Determine the (X, Y) coordinate at the center of the cell enclosing the given text.  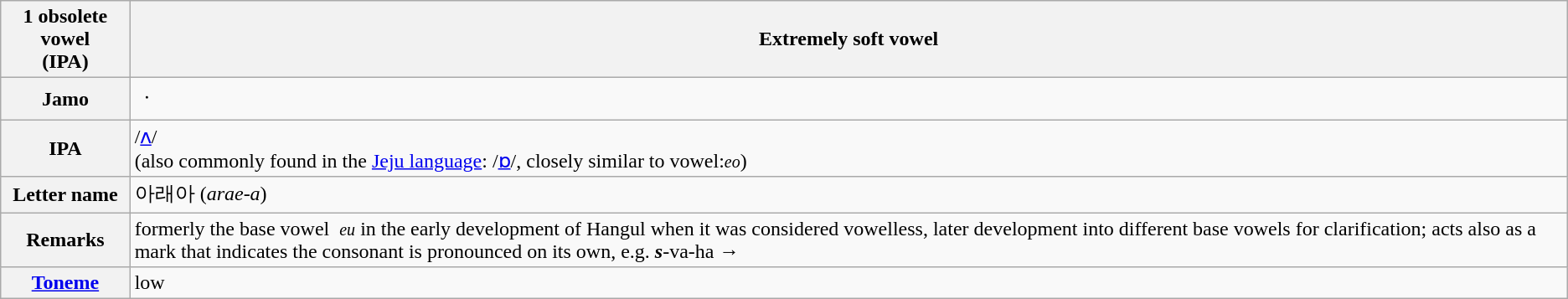
low (848, 283)
아래아 (arae-a) (848, 194)
IPA (65, 148)
Remarks (65, 240)
Letter name (65, 194)
Toneme (65, 283)
Extremely soft vowel (848, 39)
Jamo (65, 99)
/ʌ/(also commonly found in the Jeju language: /ɒ/, closely similar to vowel:eo) (848, 148)
ㆍ (848, 99)
1 obsolete vowel(IPA) (65, 39)
